Find where the given text appears and provide that cell's center as (X, Y) coordinate. 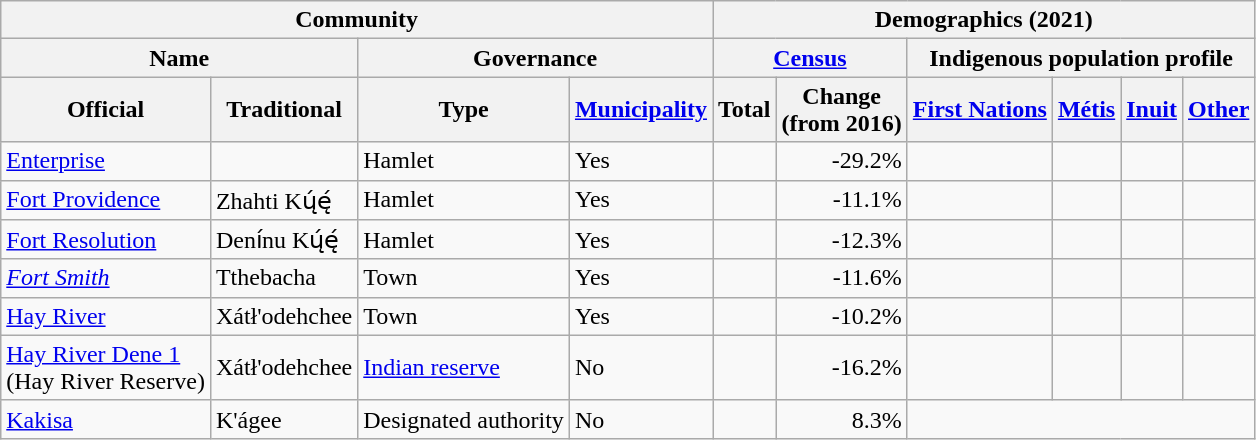
K'ágee (284, 419)
Change(from 2016) (842, 110)
Métis (1086, 110)
-10.2% (842, 316)
Type (464, 110)
Tthebacha (284, 278)
-11.1% (842, 200)
Total (744, 110)
Governance (536, 58)
Inuit (1152, 110)
Community (357, 20)
-29.2% (842, 161)
Hay River (106, 316)
Kakisa (106, 419)
Traditional (284, 110)
Official (106, 110)
Indigenous population profile (1081, 58)
Enterprise (106, 161)
-11.6% (842, 278)
First Nations (980, 110)
Fort Resolution (106, 240)
Census (810, 58)
-16.2% (842, 368)
Fort Providence (106, 200)
Indian reserve (464, 368)
Hay River Dene 1(Hay River Reserve) (106, 368)
Designated authority (464, 419)
Name (180, 58)
Fort Smith (106, 278)
Demographics (2021) (983, 20)
-12.3% (842, 240)
8.3% (842, 419)
Denı́nu Kų́ę́ (284, 240)
Zhahti Kų́ę́ (284, 200)
Other (1218, 110)
Municipality (640, 110)
